For the text-containing cell, return its midpoint in [x, y] coordinate format. 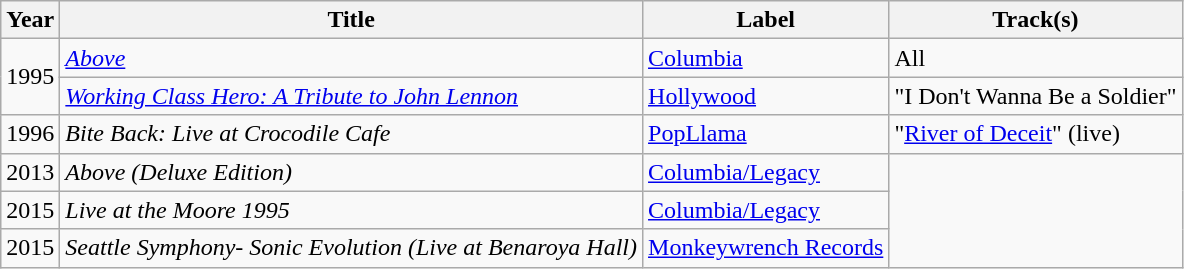
Bite Back: Live at Crocodile Cafe [352, 134]
Title [352, 20]
1995 [30, 77]
Label [766, 20]
Live at the Moore 1995 [352, 210]
Above [352, 58]
"I Don't Wanna Be a Soldier" [1036, 96]
Track(s) [1036, 20]
2013 [30, 172]
PopLlama [766, 134]
All [1036, 58]
Hollywood [766, 96]
Columbia [766, 58]
Seattle Symphony- Sonic Evolution (Live at Benaroya Hall) [352, 248]
Working Class Hero: A Tribute to John Lennon [352, 96]
Monkeywrench Records [766, 248]
"River of Deceit" (live) [1036, 134]
Above (Deluxe Edition) [352, 172]
Year [30, 20]
1996 [30, 134]
